Extract the (x, y) coordinate from the center of the cell holding the provided text.  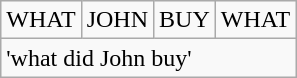
'what did John buy' (148, 58)
BUY (185, 20)
JOHN (117, 20)
